Capture the cell that displays the provided text and extract its [x, y] central coordinate. 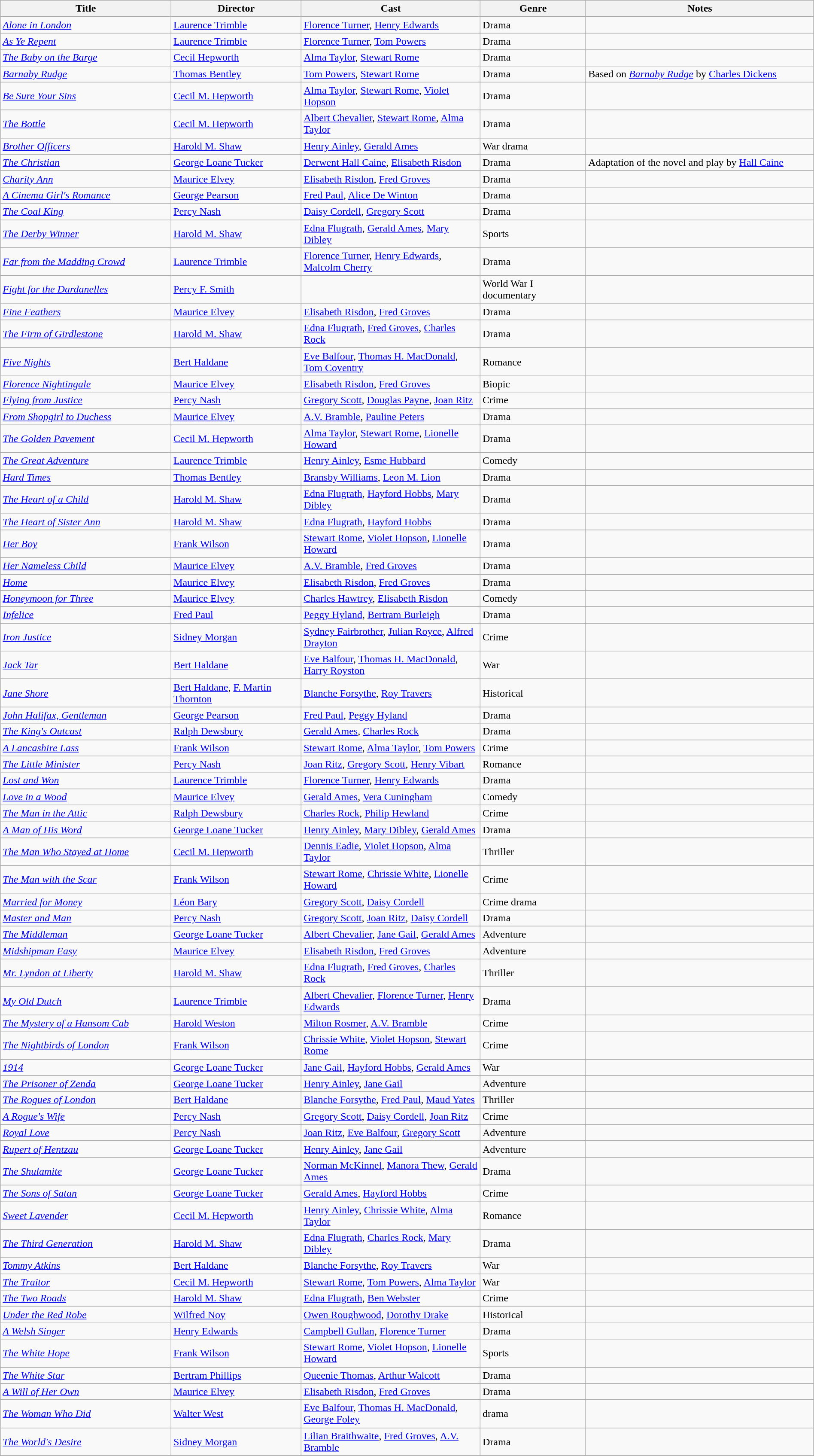
Rupert of Hentzau [86, 1149]
The Woman Who Did [86, 1414]
Cecil Hepworth [236, 58]
Eve Balfour, Thomas H. MacDonald, Tom Coventry [391, 362]
Edna Flugrath, Hayford Hobbs, Mary Dibley [391, 499]
The Bottle [86, 124]
The King's Outcast [86, 731]
Iron Justice [86, 637]
Albert Chevalier, Jane Gail, Gerald Ames [391, 935]
Gerald Ames, Hayford Hobbs [391, 1193]
Love in a Wood [86, 797]
Sweet Lavender [86, 1215]
Master and Man [86, 918]
The Traitor [86, 1282]
As Ye Repent [86, 41]
The Great Adventure [86, 461]
Cast [391, 9]
A Will of Her Own [86, 1392]
The Man with the Scar [86, 880]
Infelice [86, 615]
From Shopgirl to Duchess [86, 417]
Genre [533, 9]
Chrissie White, Violet Hopson, Stewart Rome [391, 1045]
Albert Chevalier, Stewart Rome, Alma Taylor [391, 124]
The Coal King [86, 211]
Florence Nightingale [86, 384]
The Firm of Girdlestone [86, 334]
The Third Generation [86, 1244]
Peggy Hyland, Bertram Burleigh [391, 615]
The Mystery of a Hansom Cab [86, 1023]
Eve Balfour, Thomas H. MacDonald, George Foley [391, 1414]
Bertram Phillips [236, 1375]
Based on Barnaby Rudge by Charles Dickens [700, 74]
The Sons of Satan [86, 1193]
Léon Bary [236, 902]
Gerald Ames, Vera Cuningham [391, 797]
Brother Officers [86, 146]
Queenie Thomas, Arthur Walcott [391, 1375]
Stewart Rome, Alma Taylor, Tom Powers [391, 748]
Joan Ritz, Gregory Scott, Henry Vibart [391, 764]
Far from the Madding Crowd [86, 262]
Edna Flugrath, Ben Webster [391, 1298]
Under the Red Robe [86, 1315]
Milton Rosmer, A.V. Bramble [391, 1023]
Adaptation of the novel and play by Hall Caine [700, 162]
The Christian [86, 162]
Hard Times [86, 477]
Eve Balfour, Thomas H. MacDonald, Harry Royston [391, 665]
The Little Minister [86, 764]
Flying from Justice [86, 400]
Walter West [236, 1414]
Henry Ainley, Mary Dibley, Gerald Ames [391, 829]
Stewart Rome, Chrissie White, Lionelle Howard [391, 880]
Director [236, 9]
A Lancashire Lass [86, 748]
The Heart of a Child [86, 499]
A Cinema Girl's Romance [86, 195]
The Derby Winner [86, 234]
Campbell Gullan, Florence Turner [391, 1331]
Midshipman Easy [86, 951]
My Old Dutch [86, 1001]
1914 [86, 1067]
The Baby on the Barge [86, 58]
Gregory Scott, Daisy Cordell, Joan Ritz [391, 1116]
Tommy Atkins [86, 1266]
Biopic [533, 384]
Royal Love [86, 1133]
Fine Feathers [86, 312]
The Middleman [86, 935]
Jane Gail, Hayford Hobbs, Gerald Ames [391, 1067]
Jane Shore [86, 693]
Home [86, 582]
The Prisoner of Zenda [86, 1084]
Henry Edwards [236, 1331]
Joan Ritz, Eve Balfour, Gregory Scott [391, 1133]
Jack Tar [86, 665]
The Rogues of London [86, 1100]
A.V. Bramble, Fred Groves [391, 566]
Henry Ainley, Esme Hubbard [391, 461]
A Man of His Word [86, 829]
Barnaby Rudge [86, 74]
Gregory Scott, Joan Ritz, Daisy Cordell [391, 918]
Her Boy [86, 544]
Wilfred Noy [236, 1315]
Florence Turner, Henry Edwards, Malcolm Cherry [391, 262]
Alma Taylor, Stewart Rome, Violet Hopson [391, 96]
Stewart Rome, Tom Powers, Alma Taylor [391, 1282]
Fred Paul [236, 615]
The Heart of Sister Ann [86, 521]
Edna Flugrath, Gerald Ames, Mary Dibley [391, 234]
Charity Ann [86, 179]
Alma Taylor, Stewart Rome [391, 58]
Albert Chevalier, Florence Turner, Henry Edwards [391, 1001]
Fred Paul, Peggy Hyland [391, 715]
The White Hope [86, 1353]
Lilian Braithwaite, Fred Groves, A.V. Bramble [391, 1441]
War drama [533, 146]
Norman McKinnel, Manora Thew, Gerald Ames [391, 1171]
The World's Desire [86, 1441]
Owen Roughwood, Dorothy Drake [391, 1315]
Edna Flugrath, Charles Rock, Mary Dibley [391, 1244]
Florence Turner, Tom Powers [391, 41]
Henry Ainley, Gerald Ames [391, 146]
drama [533, 1414]
The Golden Pavement [86, 439]
The Two Roads [86, 1298]
Five Nights [86, 362]
World War I documentary [533, 289]
Honeymoon for Three [86, 599]
Gregory Scott, Douglas Payne, Joan Ritz [391, 400]
Alone in London [86, 25]
A.V. Bramble, Pauline Peters [391, 417]
Gerald Ames, Charles Rock [391, 731]
The Nightbirds of London [86, 1045]
A Welsh Singer [86, 1331]
Alma Taylor, Stewart Rome, Lionelle Howard [391, 439]
Dennis Eadie, Violet Hopson, Alma Taylor [391, 851]
Gregory Scott, Daisy Cordell [391, 902]
John Halifax, Gentleman [86, 715]
Bransby Williams, Leon M. Lion [391, 477]
Charles Hawtrey, Elisabeth Risdon [391, 599]
Henry Ainley, Chrissie White, Alma Taylor [391, 1215]
Tom Powers, Stewart Rome [391, 74]
Lost and Won [86, 780]
Be Sure Your Sins [86, 96]
Charles Rock, Philip Hewland [391, 813]
The Man Who Stayed at Home [86, 851]
Married for Money [86, 902]
Edna Flugrath, Hayford Hobbs [391, 521]
Crime drama [533, 902]
Sydney Fairbrother, Julian Royce, Alfred Drayton [391, 637]
A Rogue's Wife [86, 1116]
The White Star [86, 1375]
Fred Paul, Alice De Winton [391, 195]
Her Nameless Child [86, 566]
Harold Weston [236, 1023]
The Man in the Attic [86, 813]
Notes [700, 9]
Percy F. Smith [236, 289]
Bert Haldane, F. Martin Thornton [236, 693]
Blanche Forsythe, Fred Paul, Maud Yates [391, 1100]
Derwent Hall Caine, Elisabeth Risdon [391, 162]
The Shulamite [86, 1171]
Daisy Cordell, Gregory Scott [391, 211]
Mr. Lyndon at Liberty [86, 973]
Title [86, 9]
Fight for the Dardanelles [86, 289]
